Output the (X, Y) coordinate of the center of the cell containing the given text.  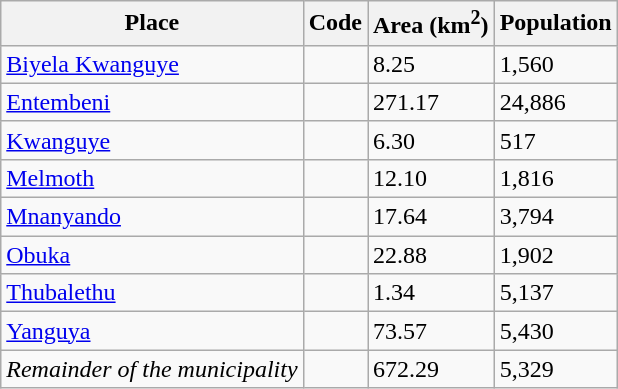
Area (km2) (432, 24)
5,430 (556, 331)
Code (335, 24)
Entembeni (152, 102)
Melmoth (152, 178)
1.34 (432, 293)
22.88 (432, 255)
517 (556, 140)
Biyela Kwanguye (152, 64)
Thubalethu (152, 293)
Obuka (152, 255)
Remainder of the municipality (152, 369)
Yanguya (152, 331)
Place (152, 24)
12.10 (432, 178)
271.17 (432, 102)
6.30 (432, 140)
73.57 (432, 331)
672.29 (432, 369)
5,137 (556, 293)
1,560 (556, 64)
Kwanguye (152, 140)
1,902 (556, 255)
17.64 (432, 217)
3,794 (556, 217)
5,329 (556, 369)
24,886 (556, 102)
1,816 (556, 178)
Population (556, 24)
8.25 (432, 64)
Mnanyando (152, 217)
